Output the [x, y] coordinate of the center of the cell containing the given text.  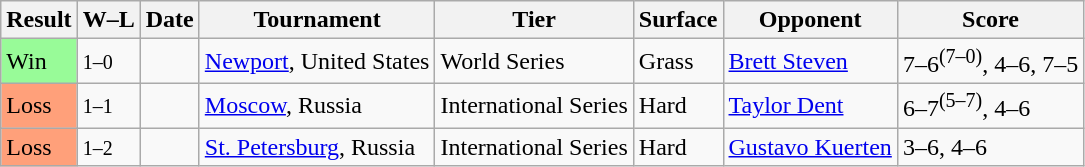
Score [990, 20]
Opponent [810, 20]
Brett Steven [810, 62]
Taylor Dent [810, 106]
1–2 [108, 147]
7–6(7–0), 4–6, 7–5 [990, 62]
Result [39, 20]
1–1 [108, 106]
Surface [678, 20]
Grass [678, 62]
W–L [108, 20]
6–7(5–7), 4–6 [990, 106]
1–0 [108, 62]
3–6, 4–6 [990, 147]
Win [39, 62]
Newport, United States [317, 62]
Date [170, 20]
World Series [534, 62]
St. Petersburg, Russia [317, 147]
Tier [534, 20]
Gustavo Kuerten [810, 147]
Moscow, Russia [317, 106]
Tournament [317, 20]
